Return the [x, y] coordinate for the center point of the cell that contains the specified text.  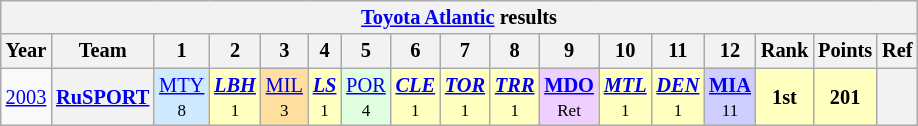
POR4 [366, 97]
5 [366, 51]
LBH1 [235, 97]
3 [284, 51]
MIA11 [730, 97]
8 [514, 51]
DEN1 [678, 97]
2003 [26, 97]
MTY8 [182, 97]
TRR1 [514, 97]
CLE1 [416, 97]
LS1 [324, 97]
TOR1 [465, 97]
201 [845, 97]
9 [569, 51]
11 [678, 51]
Points [845, 51]
2 [235, 51]
Team [102, 51]
1 [182, 51]
MIL3 [284, 97]
MDORet [569, 97]
RuSPORT [102, 97]
12 [730, 51]
Toyota Atlantic results [460, 17]
7 [465, 51]
Rank [784, 51]
10 [626, 51]
4 [324, 51]
6 [416, 51]
Year [26, 51]
1st [784, 97]
MTL1 [626, 97]
Ref [897, 51]
